Provide the [X, Y] coordinate of the cell's center where the given text is located.  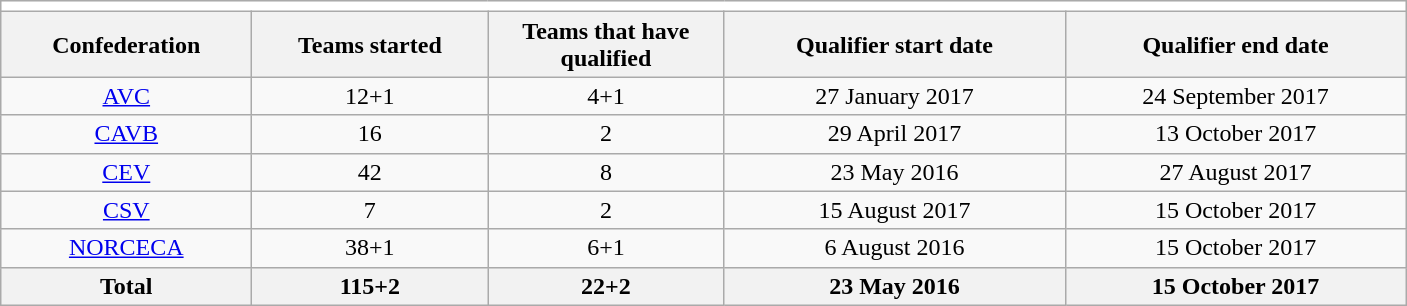
6 August 2016 [894, 248]
29 April 2017 [894, 134]
12+1 [370, 96]
AVC [126, 96]
27 August 2017 [1236, 172]
15 August 2017 [894, 210]
8 [606, 172]
Total [126, 286]
7 [370, 210]
Qualifier start date [894, 44]
NORCECA [126, 248]
13 October 2017 [1236, 134]
4+1 [606, 96]
16 [370, 134]
42 [370, 172]
CSV [126, 210]
CAVB [126, 134]
Teams that have qualified [606, 44]
6+1 [606, 248]
115+2 [370, 286]
Qualifier end date [1236, 44]
Teams started [370, 44]
27 January 2017 [894, 96]
CEV [126, 172]
24 September 2017 [1236, 96]
Confederation [126, 44]
22+2 [606, 286]
38+1 [370, 248]
